Scan for the cell matching the given text and deliver its [x, y] coordinate at center. 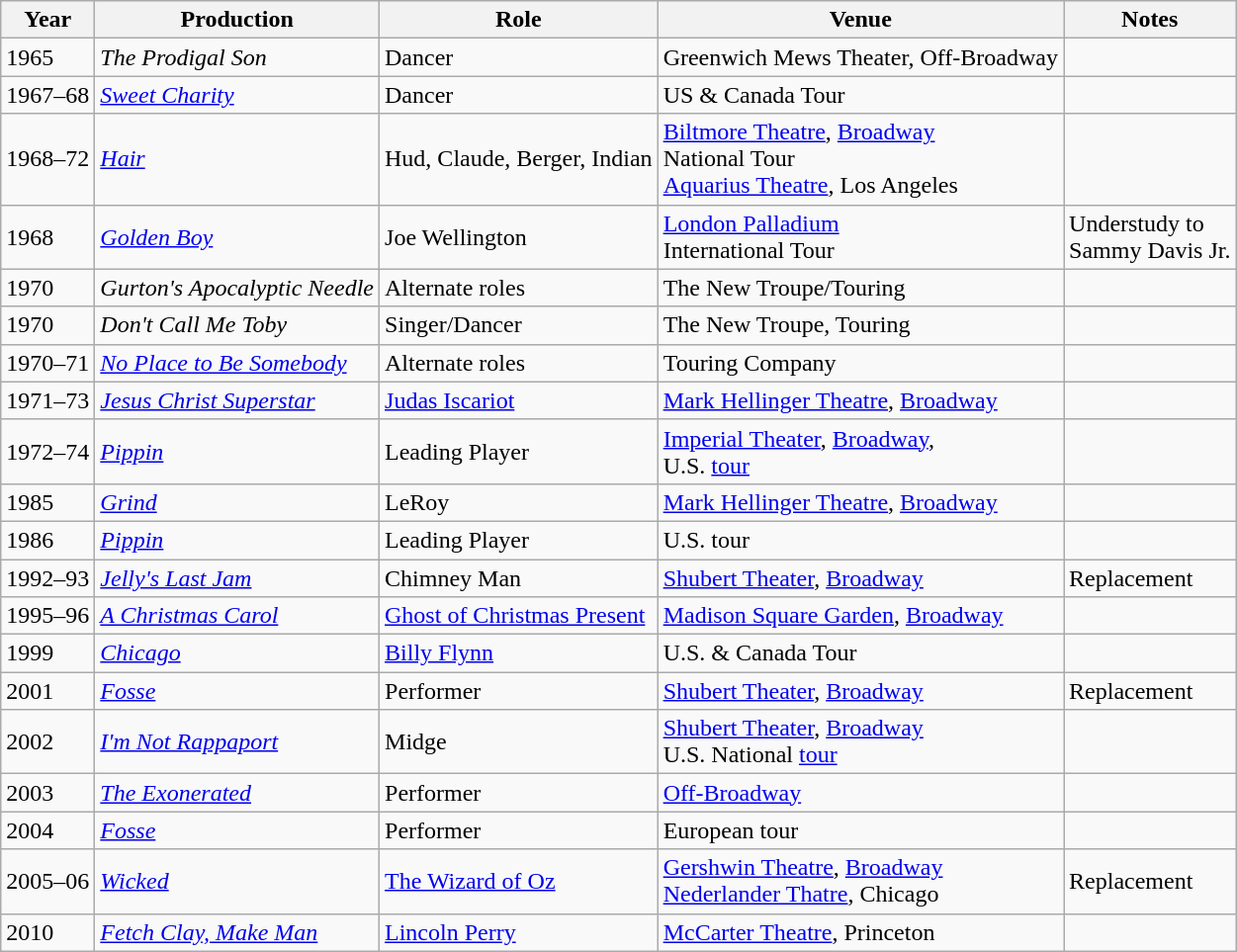
Notes [1150, 20]
Grind [237, 502]
1985 [47, 502]
2003 [47, 793]
Singer/Dancer [519, 325]
2001 [47, 691]
2004 [47, 830]
US & Canada Tour [860, 95]
Off-Broadway [860, 793]
Don't Call Me Toby [237, 325]
1971–73 [47, 400]
Gurton's Apocalyptic Needle [237, 288]
1995–96 [47, 616]
Midge [519, 741]
The New Troupe/Touring [860, 288]
European tour [860, 830]
Hair [237, 159]
Judas Iscariot [519, 400]
Joe Wellington [519, 237]
LeRoy [519, 502]
The Prodigal Son [237, 57]
Lincoln Perry [519, 932]
1965 [47, 57]
Fetch Clay, Make Man [237, 932]
Touring Company [860, 363]
1986 [47, 540]
Greenwich Mews Theater, Off-Broadway [860, 57]
No Place to Be Somebody [237, 363]
Chicago [237, 653]
1972–74 [47, 451]
1999 [47, 653]
1968 [47, 237]
Ghost of Christmas Present [519, 616]
Imperial Theater, Broadway,U.S. tour [860, 451]
Gershwin Theatre, BroadwayNederlander Thatre, Chicago [860, 882]
Jesus Christ Superstar [237, 400]
Jelly's Last Jam [237, 578]
Chimney Man [519, 578]
1967–68 [47, 95]
Understudy to Sammy Davis Jr. [1150, 237]
1968–72 [47, 159]
2005–06 [47, 882]
Madison Square Garden, Broadway [860, 616]
The New Troupe, Touring [860, 325]
Billy Flynn [519, 653]
U.S. & Canada Tour [860, 653]
Role [519, 20]
2002 [47, 741]
Production [237, 20]
London Palladium International Tour [860, 237]
Biltmore Theatre, Broadway National TourAquarius Theatre, Los Angeles [860, 159]
U.S. tour [860, 540]
Hud, Claude, Berger, Indian [519, 159]
Wicked [237, 882]
1992–93 [47, 578]
Sweet Charity [237, 95]
A Christmas Carol [237, 616]
Shubert Theater, BroadwayU.S. National tour [860, 741]
The Exonerated [237, 793]
The Wizard of Oz [519, 882]
2010 [47, 932]
1970–71 [47, 363]
Golden Boy [237, 237]
McCarter Theatre, Princeton [860, 932]
I'm Not Rappaport [237, 741]
Venue [860, 20]
Year [47, 20]
